Scan for the cell matching the given text and deliver its (X, Y) coordinate at center. 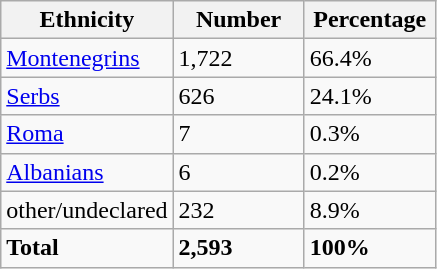
232 (238, 210)
other/undeclared (87, 210)
Total (87, 248)
Montenegrins (87, 58)
6 (238, 172)
2,593 (238, 248)
Albanians (87, 172)
626 (238, 96)
0.3% (370, 134)
7 (238, 134)
66.4% (370, 58)
8.9% (370, 210)
Number (238, 20)
Serbs (87, 96)
100% (370, 248)
Percentage (370, 20)
0.2% (370, 172)
1,722 (238, 58)
Ethnicity (87, 20)
24.1% (370, 96)
Roma (87, 134)
